Locate the cell with the specified text and output its (x, y) center coordinate. 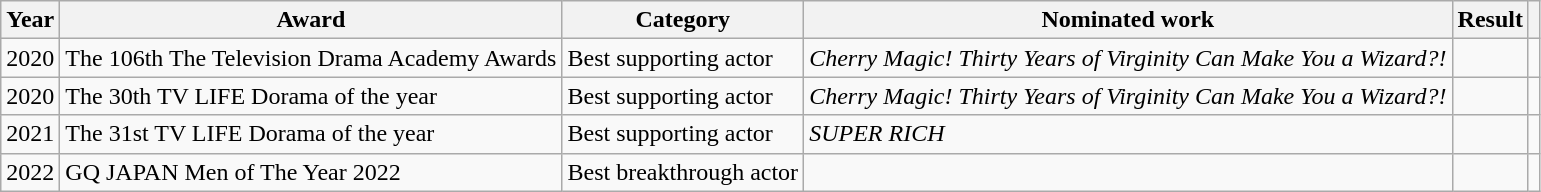
Nominated work (1128, 20)
SUPER RICH (1128, 134)
The 106th The Television Drama Academy Awards (311, 58)
The 31st TV LIFE Dorama of the year (311, 134)
Year (30, 20)
Award (311, 20)
GQ JAPAN Men of The Year 2022 (311, 172)
2022 (30, 172)
Best breakthrough actor (683, 172)
2021 (30, 134)
Category (683, 20)
The 30th TV LIFE Dorama of the year (311, 96)
Result (1490, 20)
